Return [X, Y] of the center of cell containing provided text 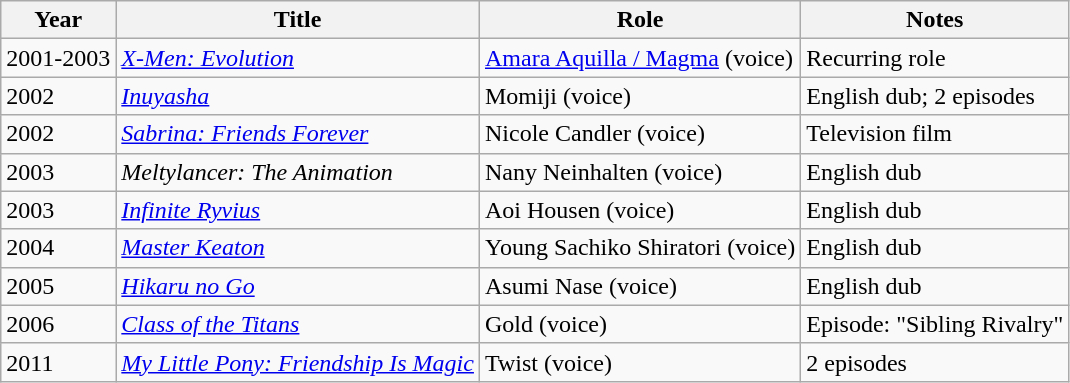
Gold (voice) [640, 324]
2005 [58, 286]
Role [640, 20]
Notes [935, 20]
Master Keaton [298, 248]
Episode: "Sibling Rivalry" [935, 324]
Hikaru no Go [298, 286]
2006 [58, 324]
English dub; 2 episodes [935, 96]
Nany Neinhalten (voice) [640, 172]
2 episodes [935, 362]
Amara Aquilla / Magma (voice) [640, 58]
Momiji (voice) [640, 96]
Meltylancer: The Animation [298, 172]
Young Sachiko Shiratori (voice) [640, 248]
2011 [58, 362]
Sabrina: Friends Forever [298, 134]
My Little Pony: Friendship Is Magic [298, 362]
Asumi Nase (voice) [640, 286]
Twist (voice) [640, 362]
Year [58, 20]
Recurring role [935, 58]
Television film [935, 134]
2004 [58, 248]
X-Men: Evolution [298, 58]
Infinite Ryvius [298, 210]
Nicole Candler (voice) [640, 134]
Aoi Housen (voice) [640, 210]
Class of the Titans [298, 324]
Inuyasha [298, 96]
2001-2003 [58, 58]
Title [298, 20]
